Capture the cell that displays the provided text and extract its [x, y] central coordinate. 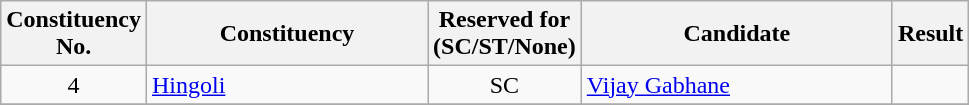
Constituency No. [74, 34]
4 [74, 85]
Constituency [286, 34]
Reserved for(SC/ST/None) [505, 34]
Vijay Gabhane [736, 85]
Result [930, 34]
Candidate [736, 34]
Hingoli [286, 85]
SC [505, 85]
